Scan for the cell matching the given text and deliver its (x, y) coordinate at center. 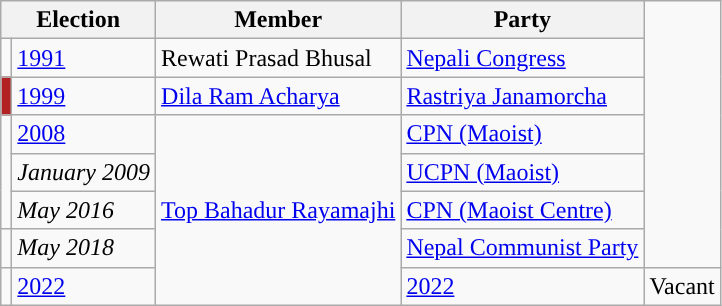
CPN (Maoist) (522, 134)
Rewati Prasad Bhusal (278, 58)
2008 (84, 134)
Vacant (682, 286)
May 2018 (84, 248)
Nepali Congress (522, 58)
Election (78, 20)
UCPN (Maoist) (522, 172)
Nepal Communist Party (522, 248)
Dila Ram Acharya (278, 96)
Party (522, 20)
1991 (84, 58)
1999 (84, 96)
January 2009 (84, 172)
May 2016 (84, 210)
Member (278, 20)
CPN (Maoist Centre) (522, 210)
Top Bahadur Rayamajhi (278, 210)
Rastriya Janamorcha (522, 96)
